Identify which cell holds the provided text, then report its [X, Y] central coordinate. 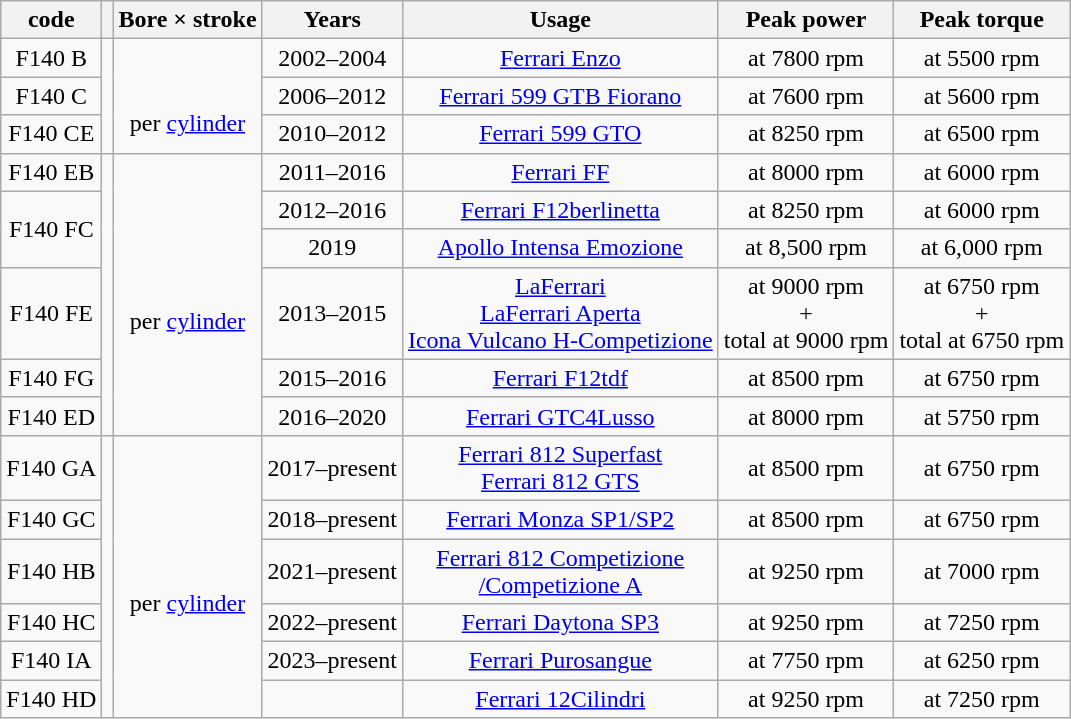
2010–2012 [332, 134]
Ferrari Enzo [560, 58]
2012–2016 [332, 210]
2015–2016 [332, 378]
2016–2020 [332, 416]
Ferrari 812 SuperfastFerrari 812 GTS [560, 468]
LaFerrari LaFerrari ApertaIcona Vulcano H-Competizione [560, 313]
at 7600 rpm [806, 96]
F140 GA [52, 468]
at 6,000 rpm [982, 248]
Peak torque [982, 20]
at 7800 rpm [806, 58]
2013–2015 [332, 313]
at 6750 rpm+ total at 6750 rpm [982, 313]
Bore × stroke [188, 20]
Ferrari F12tdf [560, 378]
code [52, 20]
Ferrari FF [560, 172]
at 5500 rpm [982, 58]
F140 CE [52, 134]
F140 B [52, 58]
2021–present [332, 570]
F140 FC [52, 229]
2018–present [332, 519]
2002–2004 [332, 58]
at 7000 rpm [982, 570]
F140 HB [52, 570]
F140 EB [52, 172]
2019 [332, 248]
F140 HC [52, 623]
F140 FE [52, 313]
at 5750 rpm [982, 416]
F140 HD [52, 699]
2022–present [332, 623]
F140 ED [52, 416]
at 6500 rpm [982, 134]
2011–2016 [332, 172]
Ferrari 599 GTB Fiorano [560, 96]
Ferrari GTC4Lusso [560, 416]
Usage [560, 20]
2017–present [332, 468]
Years [332, 20]
at 7750 rpm [806, 661]
Apollo Intensa Emozione [560, 248]
2023–present [332, 661]
Ferrari Monza SP1/SP2 [560, 519]
at 8,500 rpm [806, 248]
F140 IA [52, 661]
Ferrari 599 GTO [560, 134]
at 9000 rpm+ total at 9000 rpm [806, 313]
Peak power [806, 20]
F140 FG [52, 378]
F140 GC [52, 519]
Ferrari 12Cilindri [560, 699]
Ferrari 812 Competizione /Competizione A [560, 570]
Ferrari Purosangue [560, 661]
Ferrari Daytona SP3 [560, 623]
F140 C [52, 96]
at 5600 rpm [982, 96]
Ferrari F12berlinetta [560, 210]
2006–2012 [332, 96]
at 6250 rpm [982, 661]
